Extract the [X, Y] coordinate from the center of the cell holding the provided text.  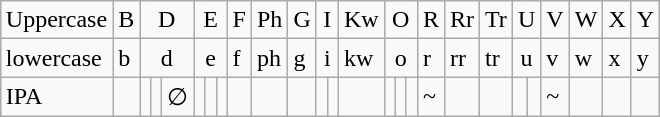
Y [645, 20]
Rr [462, 20]
E [210, 20]
b [126, 58]
u [526, 58]
∅ [178, 97]
w [586, 58]
lowercase [56, 58]
ph [269, 58]
W [586, 20]
e [210, 58]
B [126, 20]
i [327, 58]
I [327, 20]
D [167, 20]
o [400, 58]
F [239, 20]
R [430, 20]
U [526, 20]
Ph [269, 20]
G [302, 20]
V [555, 20]
v [555, 58]
y [645, 58]
x [617, 58]
Kw [361, 20]
Tr [496, 20]
g [302, 58]
r [430, 58]
f [239, 58]
IPA [56, 97]
d [167, 58]
X [617, 20]
tr [496, 58]
rr [462, 58]
kw [361, 58]
Uppercase [56, 20]
O [400, 20]
